Search for the cell housing the specified text and yield its [x, y] center coordinate. 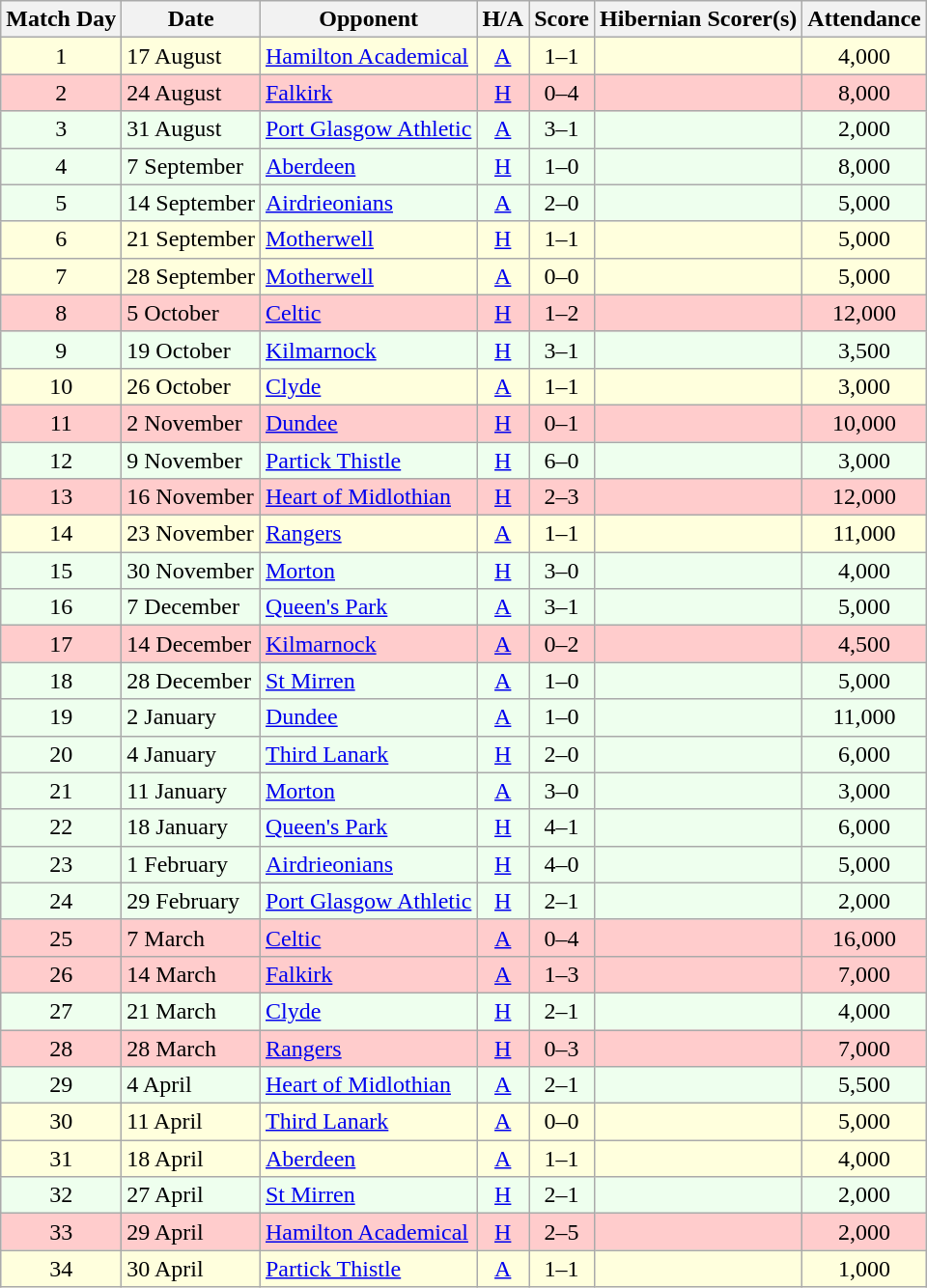
28 September [191, 276]
21 March [191, 1011]
7 March [191, 938]
14 March [191, 974]
23 November [191, 534]
6–0 [562, 461]
26 [62, 974]
5,500 [864, 1085]
4 [62, 166]
14 December [191, 644]
4–0 [562, 864]
19 [62, 717]
18 January [191, 827]
14 [62, 534]
9 [62, 350]
11 [62, 423]
Hibernian Scorer(s) [699, 19]
24 August [191, 93]
33 [62, 1232]
32 [62, 1195]
16,000 [864, 938]
10,000 [864, 423]
18 [62, 681]
0–3 [562, 1048]
0–1 [562, 423]
29 April [191, 1232]
4 January [191, 754]
22 [62, 827]
7 December [191, 607]
21 [62, 791]
30 [62, 1122]
4,500 [864, 644]
19 October [191, 350]
24 [62, 901]
Score [562, 19]
20 [62, 754]
30 November [191, 571]
4–1 [562, 827]
17 August [191, 56]
Opponent [368, 19]
14 September [191, 203]
3,500 [864, 350]
34 [62, 1269]
29 [62, 1085]
4 April [191, 1085]
8 [62, 313]
7 September [191, 166]
9 November [191, 461]
29 February [191, 901]
12 [62, 461]
Attendance [864, 19]
25 [62, 938]
11 April [191, 1122]
1–2 [562, 313]
31 [62, 1159]
2 January [191, 717]
0–2 [562, 644]
5 October [191, 313]
1 February [191, 864]
16 November [191, 497]
7 [62, 276]
3 [62, 129]
H/A [503, 19]
Date [191, 19]
17 [62, 644]
2–3 [562, 497]
1–3 [562, 974]
23 [62, 864]
26 October [191, 386]
6 [62, 239]
31 August [191, 129]
27 April [191, 1195]
2 [62, 93]
30 April [191, 1269]
18 April [191, 1159]
1,000 [864, 1269]
2 November [191, 423]
21 September [191, 239]
11 January [191, 791]
28 December [191, 681]
13 [62, 497]
1 [62, 56]
27 [62, 1011]
2–5 [562, 1232]
28 [62, 1048]
15 [62, 571]
5 [62, 203]
28 March [191, 1048]
16 [62, 607]
10 [62, 386]
Match Day [62, 19]
